Provide the (X, Y) coordinate of the cell's center where the given text is located.  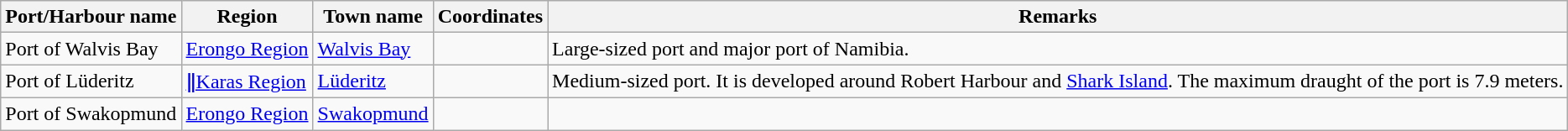
Swakopmund (372, 113)
Region (247, 17)
Walvis Bay (372, 49)
Port of Swakopmund (91, 113)
Port of Lüderitz (91, 81)
Coordinates (490, 17)
Port of Walvis Bay (91, 49)
Large-sized port and major port of Namibia. (1058, 49)
Lüderitz (372, 81)
Remarks (1058, 17)
Port/Harbour name (91, 17)
Town name (372, 17)
ǁKaras Region (247, 81)
Medium-sized port. It is developed around Robert Harbour and Shark Island. The maximum draught of the port is 7.9 meters. (1058, 81)
